Search for the cell housing the specified text and yield its [x, y] center coordinate. 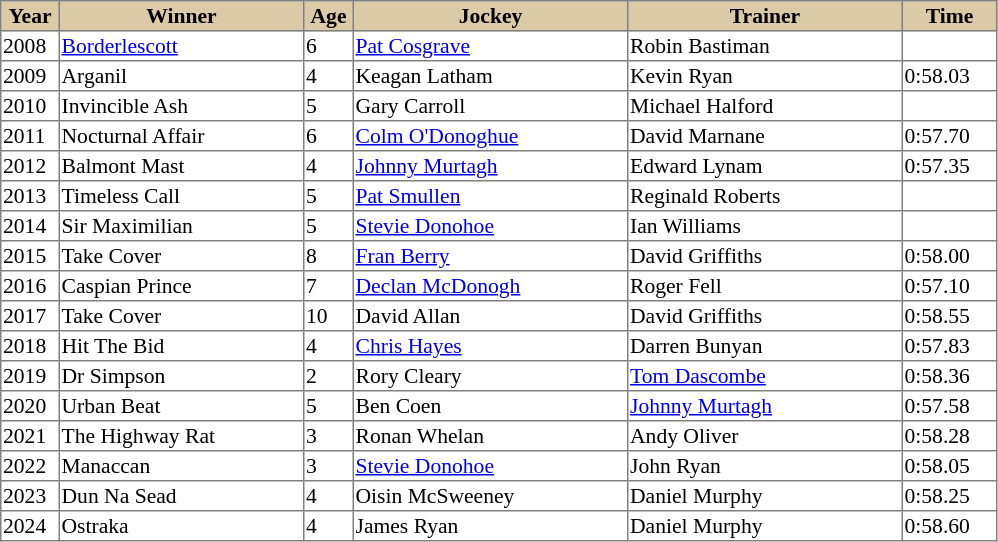
Caspian Prince [181, 286]
2024 [30, 526]
Gary Carroll [490, 106]
Kevin Ryan [765, 76]
10 [329, 316]
0:58.03 [949, 76]
0:58.36 [949, 376]
Nocturnal Affair [181, 136]
David Marnane [765, 136]
Borderlescott [181, 46]
2022 [30, 466]
Chris Hayes [490, 346]
Time [949, 16]
7 [329, 286]
2014 [30, 226]
John Ryan [765, 466]
Year [30, 16]
Hit The Bid [181, 346]
2009 [30, 76]
2010 [30, 106]
0:57.10 [949, 286]
Darren Bunyan [765, 346]
Balmont Mast [181, 166]
2019 [30, 376]
Dun Na Sead [181, 496]
0:58.55 [949, 316]
2016 [30, 286]
2020 [30, 406]
2018 [30, 346]
0:57.58 [949, 406]
Edward Lynam [765, 166]
2011 [30, 136]
2015 [30, 256]
Winner [181, 16]
Oisin McSweeney [490, 496]
0:58.28 [949, 436]
Ronan Whelan [490, 436]
Roger Fell [765, 286]
2021 [30, 436]
Timeless Call [181, 196]
Ben Coen [490, 406]
Invincible Ash [181, 106]
Fran Berry [490, 256]
James Ryan [490, 526]
0:57.35 [949, 166]
Keagan Latham [490, 76]
0:58.00 [949, 256]
2013 [30, 196]
Rory Cleary [490, 376]
Colm O'Donoghue [490, 136]
0:57.70 [949, 136]
Ostraka [181, 526]
Dr Simpson [181, 376]
Reginald Roberts [765, 196]
Ian Williams [765, 226]
0:58.25 [949, 496]
0:57.83 [949, 346]
Michael Halford [765, 106]
Andy Oliver [765, 436]
Jockey [490, 16]
Urban Beat [181, 406]
2008 [30, 46]
2017 [30, 316]
The Highway Rat [181, 436]
Manaccan [181, 466]
Pat Smullen [490, 196]
Sir Maximilian [181, 226]
8 [329, 256]
0:58.60 [949, 526]
2 [329, 376]
0:58.05 [949, 466]
2023 [30, 496]
Robin Bastiman [765, 46]
Trainer [765, 16]
David Allan [490, 316]
Tom Dascombe [765, 376]
Age [329, 16]
Pat Cosgrave [490, 46]
Declan McDonogh [490, 286]
2012 [30, 166]
Arganil [181, 76]
